From the cell containing the given text, extract its center point as (x, y) coordinate. 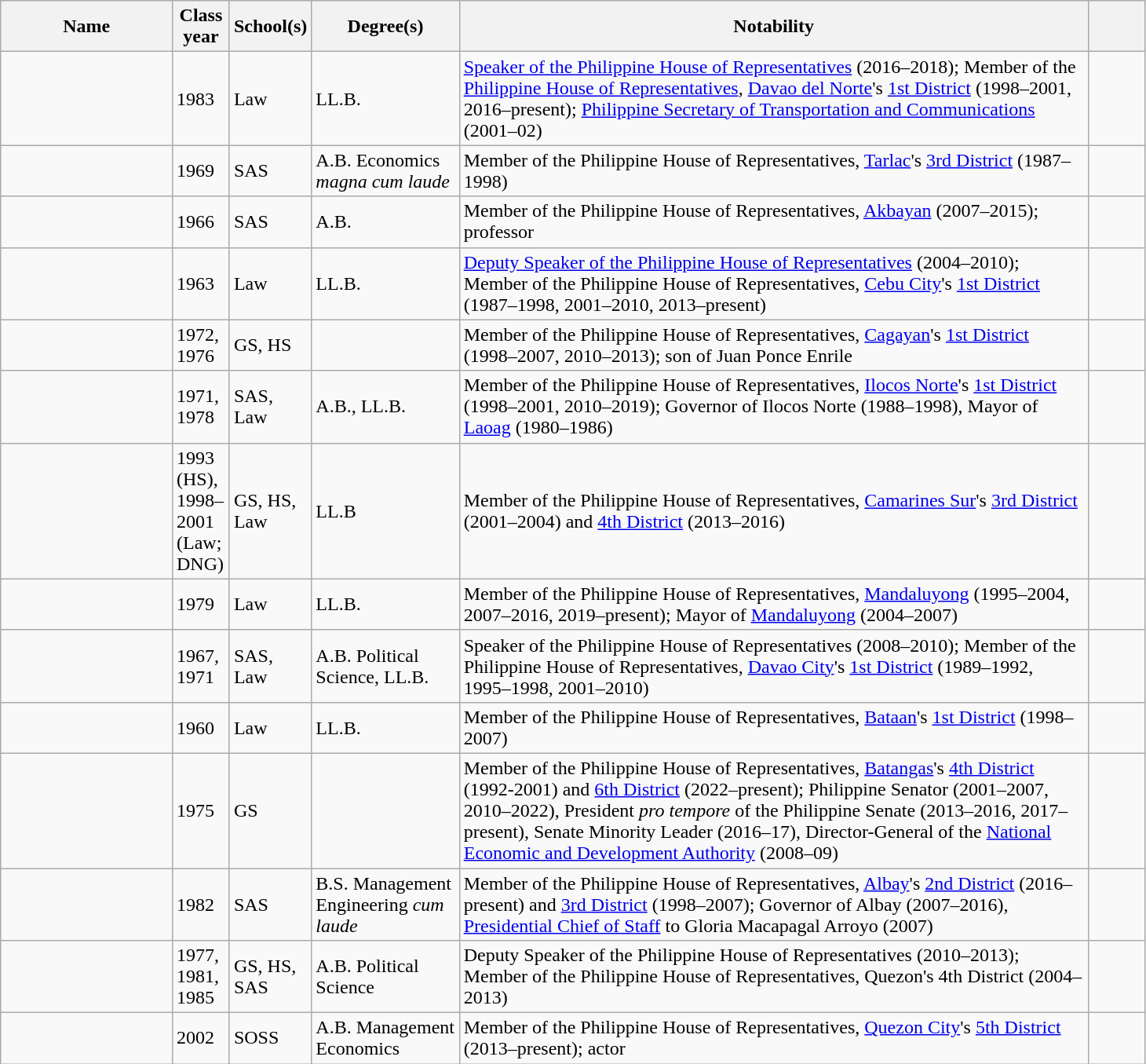
Member of the Philippine House of Representatives, Mandaluyong (1995–2004, 2007–2016, 2019–present); Mayor of Mandaluyong (2004–2007) (774, 605)
1971, 1978 (201, 407)
A.B., LL.B. (385, 407)
A.B. Political Science, LL.B. (385, 666)
Member of the Philippine House of Representatives, Akbayan (2007–2015); professor (774, 221)
2002 (201, 1038)
1979 (201, 605)
Member of the Philippine House of Representatives, Camarines Sur's 3rd District (2001–2004) and 4th District (2013–2016) (774, 510)
Notability (774, 27)
1960 (201, 727)
1967, 1971 (201, 666)
A.B. (385, 221)
1966 (201, 221)
Member of the Philippine House of Representatives, Tarlac's 3rd District (1987–1998) (774, 171)
1963 (201, 283)
A.B. Management Economics (385, 1038)
1977, 1981, 1985 (201, 977)
A.B. Political Science (385, 977)
Degree(s) (385, 27)
1972, 1976 (201, 346)
1983 (201, 99)
Member of the Philippine House of Representatives, Bataan's 1st District (1998–2007) (774, 727)
1969 (201, 171)
School(s) (270, 27)
Member of the Philippine House of Representatives, Quezon City's 5th District (2013–present); actor (774, 1038)
GS, HS, Law (270, 510)
GS (270, 810)
Class year (201, 27)
1982 (201, 905)
1975 (201, 810)
1993 (HS), 1998–2001 (Law; DNG) (201, 510)
LL.B (385, 510)
Member of the Philippine House of Representatives, Cagayan's 1st District (1998–2007, 2010–2013); son of Juan Ponce Enrile (774, 346)
Name (86, 27)
A.B. Economics magna cum laude (385, 171)
GS, HS, SAS (270, 977)
GS, HS (270, 346)
B.S. Management Engineering cum laude (385, 905)
SOSS (270, 1038)
